From the cell containing the given text, extract its center point as (X, Y) coordinate. 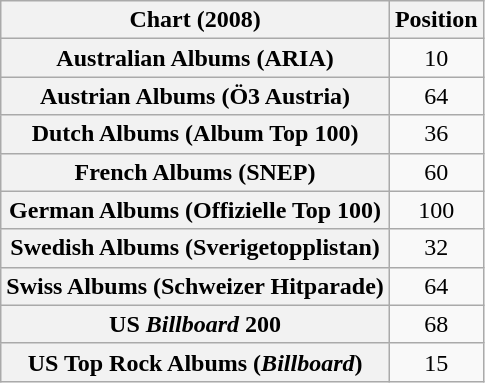
Swedish Albums (Sverigetopplistan) (196, 248)
100 (436, 210)
German Albums (Offizielle Top 100) (196, 210)
36 (436, 134)
Austrian Albums (Ö3 Austria) (196, 96)
Position (436, 20)
32 (436, 248)
Australian Albums (ARIA) (196, 58)
US Top Rock Albums (Billboard) (196, 362)
15 (436, 362)
French Albums (SNEP) (196, 172)
US Billboard 200 (196, 324)
60 (436, 172)
68 (436, 324)
Chart (2008) (196, 20)
Dutch Albums (Album Top 100) (196, 134)
Swiss Albums (Schweizer Hitparade) (196, 286)
10 (436, 58)
